Provide the (X, Y) coordinate of the cell's center where the given text is located.  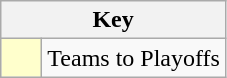
Teams to Playoffs (134, 58)
Key (114, 20)
